Return the [X, Y] coordinate for the center point of the cell that contains the specified text.  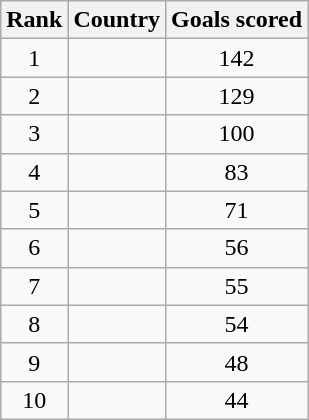
Rank [34, 20]
100 [237, 134]
48 [237, 362]
2 [34, 96]
9 [34, 362]
142 [237, 58]
7 [34, 286]
3 [34, 134]
Goals scored [237, 20]
10 [34, 400]
Country [117, 20]
5 [34, 210]
71 [237, 210]
83 [237, 172]
129 [237, 96]
54 [237, 324]
44 [237, 400]
4 [34, 172]
6 [34, 248]
55 [237, 286]
56 [237, 248]
1 [34, 58]
8 [34, 324]
